For the text-containing cell, return its midpoint in (x, y) coordinate format. 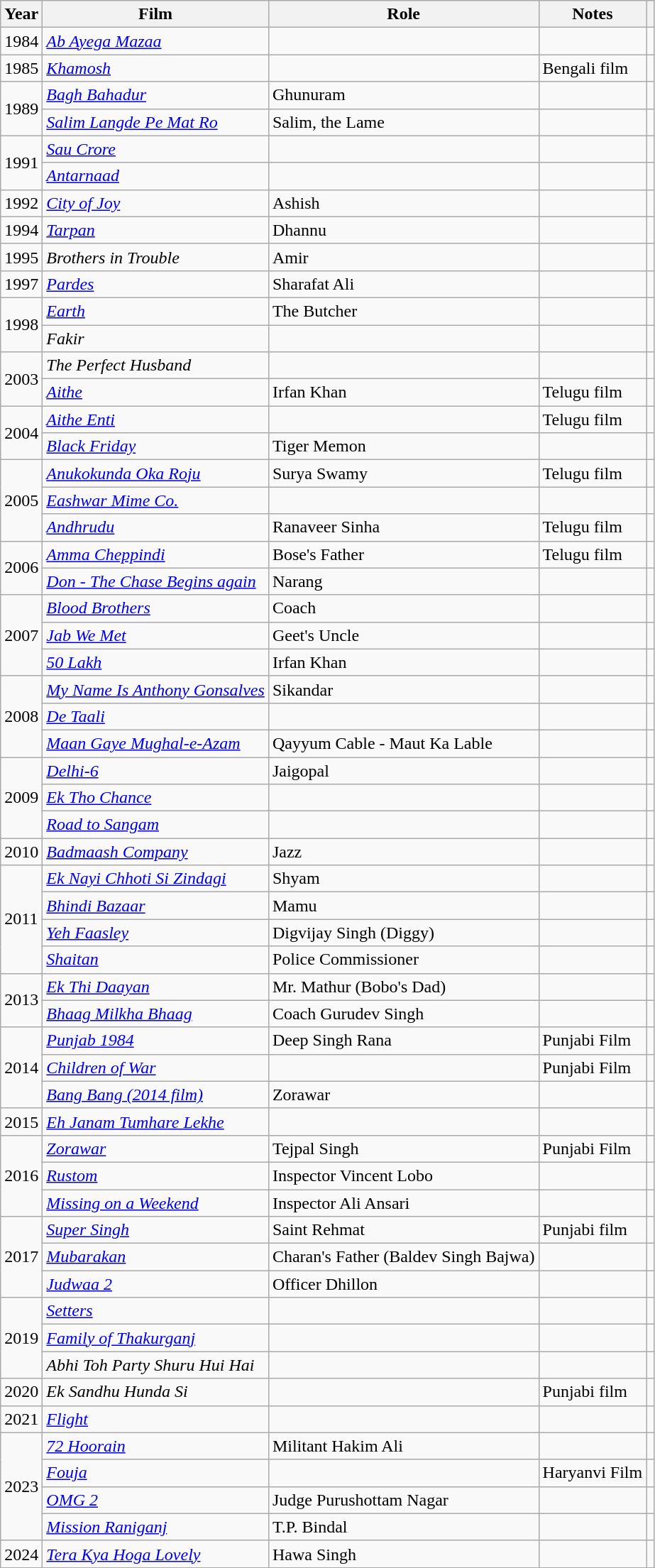
1998 (21, 324)
Abhi Toh Party Shuru Hui Hai (156, 1365)
2008 (21, 716)
2017 (21, 1257)
Sikandar (403, 689)
Year (21, 14)
Tarpan (156, 230)
Narang (403, 581)
Mission Raniganj (156, 1527)
Sharafat Ali (403, 284)
Aithe (156, 393)
Setters (156, 1311)
Ghunuram (403, 95)
2014 (21, 1068)
The Perfect Husband (156, 366)
Tiger Memon (403, 446)
Sau Crore (156, 149)
T.P. Bindal (403, 1527)
Surya Swamy (403, 473)
Ek Nayi Chhoti Si Zindagi (156, 879)
Bang Bang (2014 film) (156, 1095)
Badmaash Company (156, 852)
Punjab 1984 (156, 1041)
Militant Hakim Ali (403, 1446)
Rustom (156, 1175)
City of Joy (156, 203)
Tera Kya Hoga Lovely (156, 1554)
1997 (21, 284)
Judge Purushottam Nagar (403, 1500)
Brothers in Trouble (156, 257)
2024 (21, 1554)
Eh Janam Tumhare Lekhe (156, 1122)
Aithe Enti (156, 420)
Flight (156, 1419)
Bhindi Bazaar (156, 906)
Charan's Father (Baldev Singh Bajwa) (403, 1257)
Bhaag Milkha Bhaag (156, 1014)
Ashish (403, 203)
Hawa Singh (403, 1554)
2004 (21, 433)
2013 (21, 1000)
Salim Langde Pe Mat Ro (156, 122)
1991 (21, 163)
Khamosh (156, 68)
Ab Ayega Mazaa (156, 41)
Black Friday (156, 446)
Jazz (403, 852)
Earth (156, 311)
Shaitan (156, 960)
72 Hoorain (156, 1446)
2009 (21, 797)
Family of Thakurganj (156, 1338)
Geet's Uncle (403, 635)
Mamu (403, 906)
1994 (21, 230)
Bose's Father (403, 554)
Dhannu (403, 230)
Anukokunda Oka Roju (156, 473)
2010 (21, 852)
OMG 2 (156, 1500)
Salim, the Lame (403, 122)
2023 (21, 1486)
2011 (21, 919)
1995 (21, 257)
Bagh Bahadur (156, 95)
Missing on a Weekend (156, 1203)
1984 (21, 41)
Blood Brothers (156, 608)
Ek Sandhu Hunda Si (156, 1392)
Saint Rehmat (403, 1230)
Bengali film (593, 68)
Fakir (156, 339)
1985 (21, 68)
1992 (21, 203)
2015 (21, 1122)
Yeh Faasley (156, 933)
Eashwar Mime Co. (156, 500)
Qayyum Cable - Maut Ka Lable (403, 743)
Don - The Chase Begins again (156, 581)
Inspector Ali Ansari (403, 1203)
The Butcher (403, 311)
Fouja (156, 1473)
Coach (403, 608)
Ek Thi Daayan (156, 987)
2006 (21, 568)
Judwaa 2 (156, 1284)
Ranaveer Sinha (403, 527)
Police Commissioner (403, 960)
Mr. Mathur (Bobo's Dad) (403, 987)
Digvijay Singh (Diggy) (403, 933)
2016 (21, 1175)
Jab We Met (156, 635)
Road to Sangam (156, 825)
Amma Cheppindi (156, 554)
2005 (21, 500)
My Name Is Anthony Gonsalves (156, 689)
Pardes (156, 284)
Inspector Vincent Lobo (403, 1175)
Tejpal Singh (403, 1148)
2003 (21, 379)
1989 (21, 109)
Antarnaad (156, 176)
Coach Gurudev Singh (403, 1014)
Jaigopal (403, 770)
Super Singh (156, 1230)
Shyam (403, 879)
2020 (21, 1392)
Children of War (156, 1068)
2021 (21, 1419)
Delhi-6 (156, 770)
2019 (21, 1338)
De Taali (156, 716)
Mubarakan (156, 1257)
Film (156, 14)
Andhrudu (156, 527)
Haryanvi Film (593, 1473)
Deep Singh Rana (403, 1041)
Notes (593, 14)
Officer Dhillon (403, 1284)
Maan Gaye Mughal-e-Azam (156, 743)
Role (403, 14)
Amir (403, 257)
50 Lakh (156, 662)
2007 (21, 635)
Ek Tho Chance (156, 798)
